Detect which cell encompasses the target text, then output its [X, Y] center coordinate. 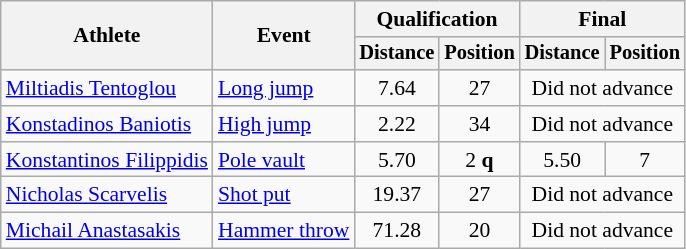
Pole vault [284, 160]
5.50 [562, 160]
Konstadinos Baniotis [107, 124]
Final [602, 19]
34 [479, 124]
71.28 [396, 231]
Nicholas Scarvelis [107, 195]
Konstantinos Filippidis [107, 160]
Athlete [107, 36]
High jump [284, 124]
7.64 [396, 88]
5.70 [396, 160]
Shot put [284, 195]
Michail Anastasakis [107, 231]
Miltiadis Tentoglou [107, 88]
7 [645, 160]
Hammer throw [284, 231]
2 q [479, 160]
19.37 [396, 195]
Qualification [436, 19]
2.22 [396, 124]
Event [284, 36]
20 [479, 231]
Long jump [284, 88]
